From the cell containing the given text, extract its center point as [x, y] coordinate. 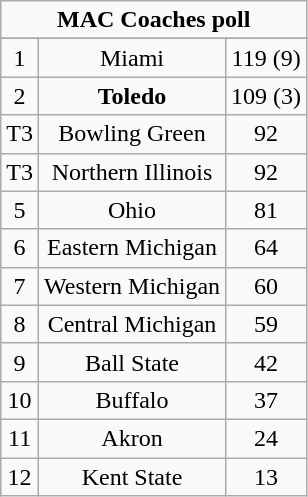
Central Michigan [132, 324]
109 (3) [266, 96]
Ball State [132, 362]
Miami [132, 58]
60 [266, 286]
Buffalo [132, 400]
Bowling Green [132, 134]
11 [20, 438]
59 [266, 324]
2 [20, 96]
Northern Illinois [132, 172]
Akron [132, 438]
MAC Coaches poll [154, 20]
7 [20, 286]
5 [20, 210]
6 [20, 248]
Eastern Michigan [132, 248]
119 (9) [266, 58]
42 [266, 362]
24 [266, 438]
81 [266, 210]
Toledo [132, 96]
Western Michigan [132, 286]
Kent State [132, 477]
Ohio [132, 210]
37 [266, 400]
12 [20, 477]
8 [20, 324]
64 [266, 248]
10 [20, 400]
9 [20, 362]
13 [266, 477]
1 [20, 58]
